Capture the cell that displays the provided text and extract its [X, Y] central coordinate. 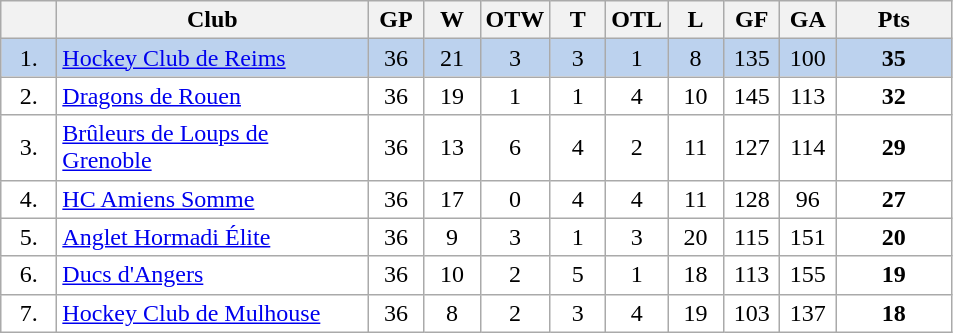
21 [452, 58]
Anglet Hormadi Élite [212, 237]
OTL [637, 20]
HC Amiens Somme [212, 199]
103 [752, 313]
Brûleurs de Loups de Grenoble [212, 148]
Hockey Club de Mulhouse [212, 313]
0 [515, 199]
T [578, 20]
135 [752, 58]
151 [808, 237]
17 [452, 199]
Hockey Club de Reims [212, 58]
OTW [515, 20]
137 [808, 313]
W [452, 20]
29 [894, 148]
6. [29, 275]
127 [752, 148]
32 [894, 96]
128 [752, 199]
13 [452, 148]
100 [808, 58]
4. [29, 199]
96 [808, 199]
5. [29, 237]
7. [29, 313]
Pts [894, 20]
L [696, 20]
145 [752, 96]
115 [752, 237]
6 [515, 148]
27 [894, 199]
35 [894, 58]
9 [452, 237]
2. [29, 96]
155 [808, 275]
GA [808, 20]
1. [29, 58]
5 [578, 275]
GF [752, 20]
3. [29, 148]
114 [808, 148]
Dragons de Rouen [212, 96]
Club [212, 20]
GP [396, 20]
Ducs d'Angers [212, 275]
